Provide the (x, y) coordinate of the cell's center where the given text is located.  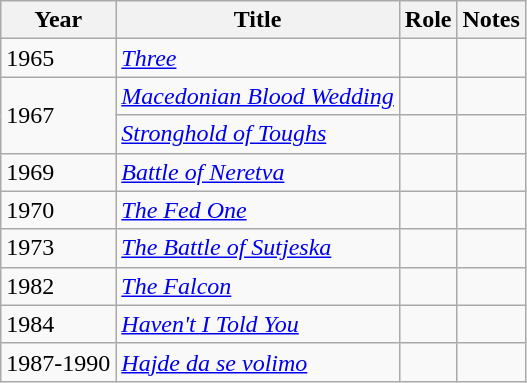
Notes (491, 20)
Macedonian Blood Wedding (258, 96)
1970 (58, 210)
Battle of Neretva (258, 172)
Role (428, 20)
1982 (58, 286)
Haven't I Told You (258, 324)
Year (58, 20)
The Fed One (258, 210)
Stronghold of Toughs (258, 134)
1969 (58, 172)
1984 (58, 324)
1987-1990 (58, 362)
Three (258, 58)
The Battle of Sutjeska (258, 248)
1965 (58, 58)
1967 (58, 115)
1973 (58, 248)
Hajde da se volimo (258, 362)
The Falcon (258, 286)
Title (258, 20)
